From the cell containing the given text, extract its center point as [X, Y] coordinate. 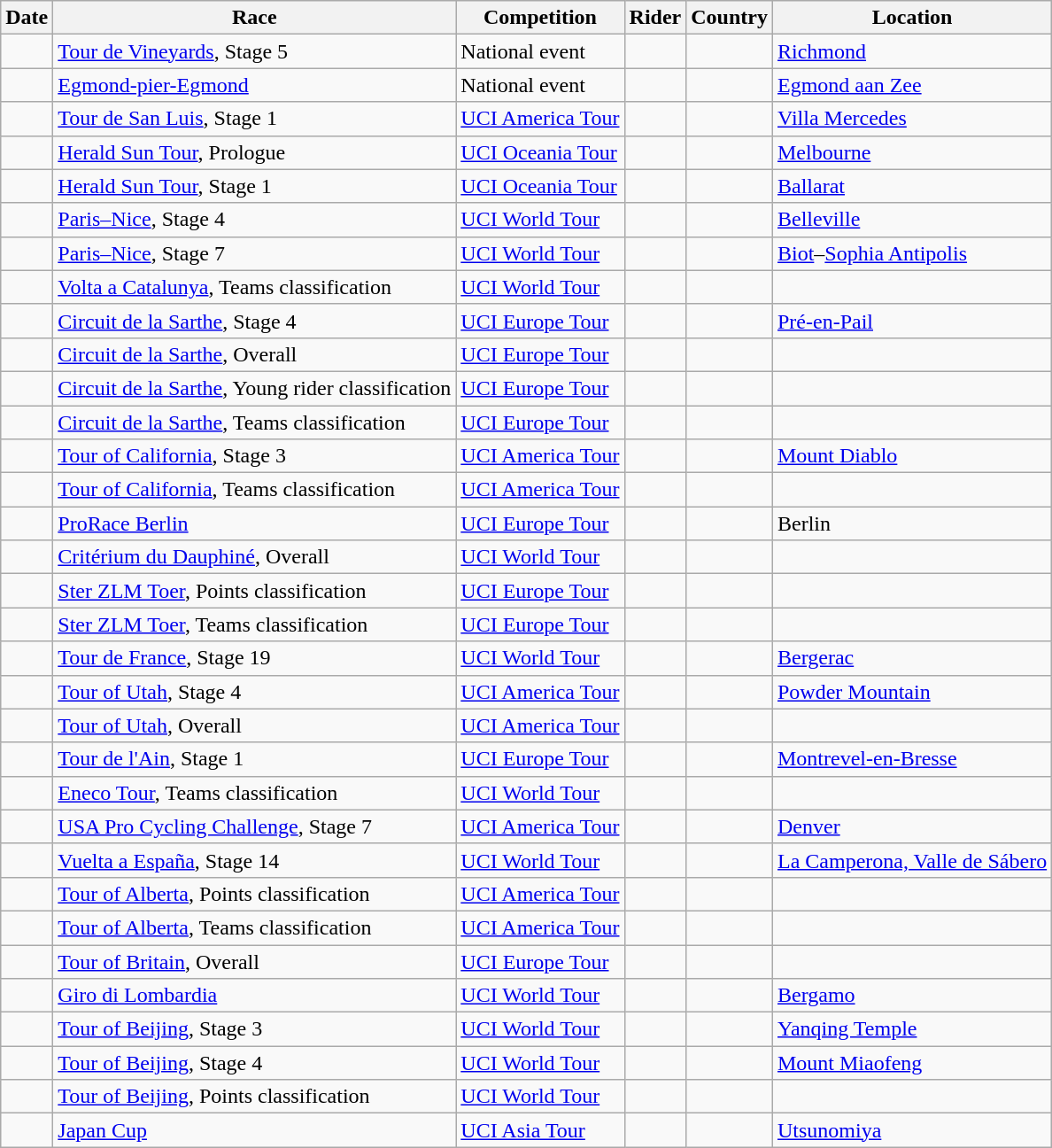
Mount Miaofeng [912, 1063]
Richmond [912, 51]
Tour of Britain, Overall [255, 961]
Circuit de la Sarthe, Teams classification [255, 423]
Egmond aan Zee [912, 85]
Denver [912, 826]
Circuit de la Sarthe, Young rider classification [255, 388]
Location [912, 18]
Country [730, 18]
Powder Mountain [912, 692]
Tour of Beijing, Stage 3 [255, 1029]
La Camperona, Valle de Sábero [912, 860]
Melbourne [912, 152]
Tour of Beijing, Points classification [255, 1097]
Tour of Utah, Overall [255, 725]
Ster ZLM Toer, Points classification [255, 591]
Pré-en-Pail [912, 321]
Utsunomiya [912, 1130]
Japan Cup [255, 1130]
Herald Sun Tour, Stage 1 [255, 186]
Race [255, 18]
Biot–Sophia Antipolis [912, 253]
Herald Sun Tour, Prologue [255, 152]
Bergerac [912, 658]
ProRace Berlin [255, 524]
UCI Asia Tour [540, 1130]
Mount Diablo [912, 456]
Eneco Tour, Teams classification [255, 793]
Vuelta a España, Stage 14 [255, 860]
Tour de France, Stage 19 [255, 658]
Bergamo [912, 996]
Critérium du Dauphiné, Overall [255, 557]
Paris–Nice, Stage 4 [255, 220]
Date [27, 18]
Villa Mercedes [912, 119]
Circuit de la Sarthe, Stage 4 [255, 321]
Competition [540, 18]
Volta a Catalunya, Teams classification [255, 287]
Tour of Utah, Stage 4 [255, 692]
Tour de l'Ain, Stage 1 [255, 759]
Paris–Nice, Stage 7 [255, 253]
Ster ZLM Toer, Teams classification [255, 624]
Montrevel-en-Bresse [912, 759]
Tour de San Luis, Stage 1 [255, 119]
Tour of Alberta, Teams classification [255, 927]
USA Pro Cycling Challenge, Stage 7 [255, 826]
Tour of Beijing, Stage 4 [255, 1063]
Tour of Alberta, Points classification [255, 894]
Yanqing Temple [912, 1029]
Egmond-pier-Egmond [255, 85]
Berlin [912, 524]
Tour of California, Teams classification [255, 490]
Ballarat [912, 186]
Giro di Lombardia [255, 996]
Tour de Vineyards, Stage 5 [255, 51]
Belleville [912, 220]
Circuit de la Sarthe, Overall [255, 354]
Tour of California, Stage 3 [255, 456]
Rider [655, 18]
